Search for the cell housing the specified text and yield its [x, y] center coordinate. 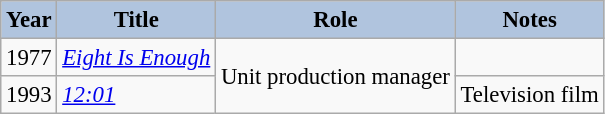
Role [336, 20]
1977 [29, 58]
Year [29, 20]
Eight Is Enough [136, 58]
Notes [530, 20]
Title [136, 20]
Unit production manager [336, 76]
1993 [29, 95]
Television film [530, 95]
12:01 [136, 95]
